Extract the [x, y] coordinate from the center of the cell holding the provided text.  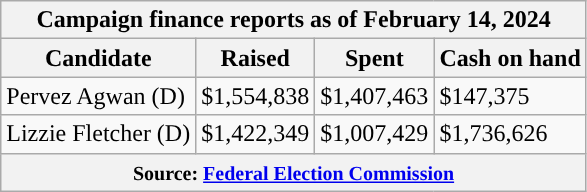
$1,007,429 [374, 134]
$147,375 [510, 96]
Lizzie Fletcher (D) [98, 134]
Source: Federal Election Commission [294, 172]
$1,554,838 [256, 96]
$1,407,463 [374, 96]
Pervez Agwan (D) [98, 96]
$1,422,349 [256, 134]
Candidate [98, 58]
Cash on hand [510, 58]
$1,736,626 [510, 134]
Campaign finance reports as of February 14, 2024 [294, 20]
Spent [374, 58]
Raised [256, 58]
